Detect which cell encompasses the target text, then output its (x, y) center coordinate. 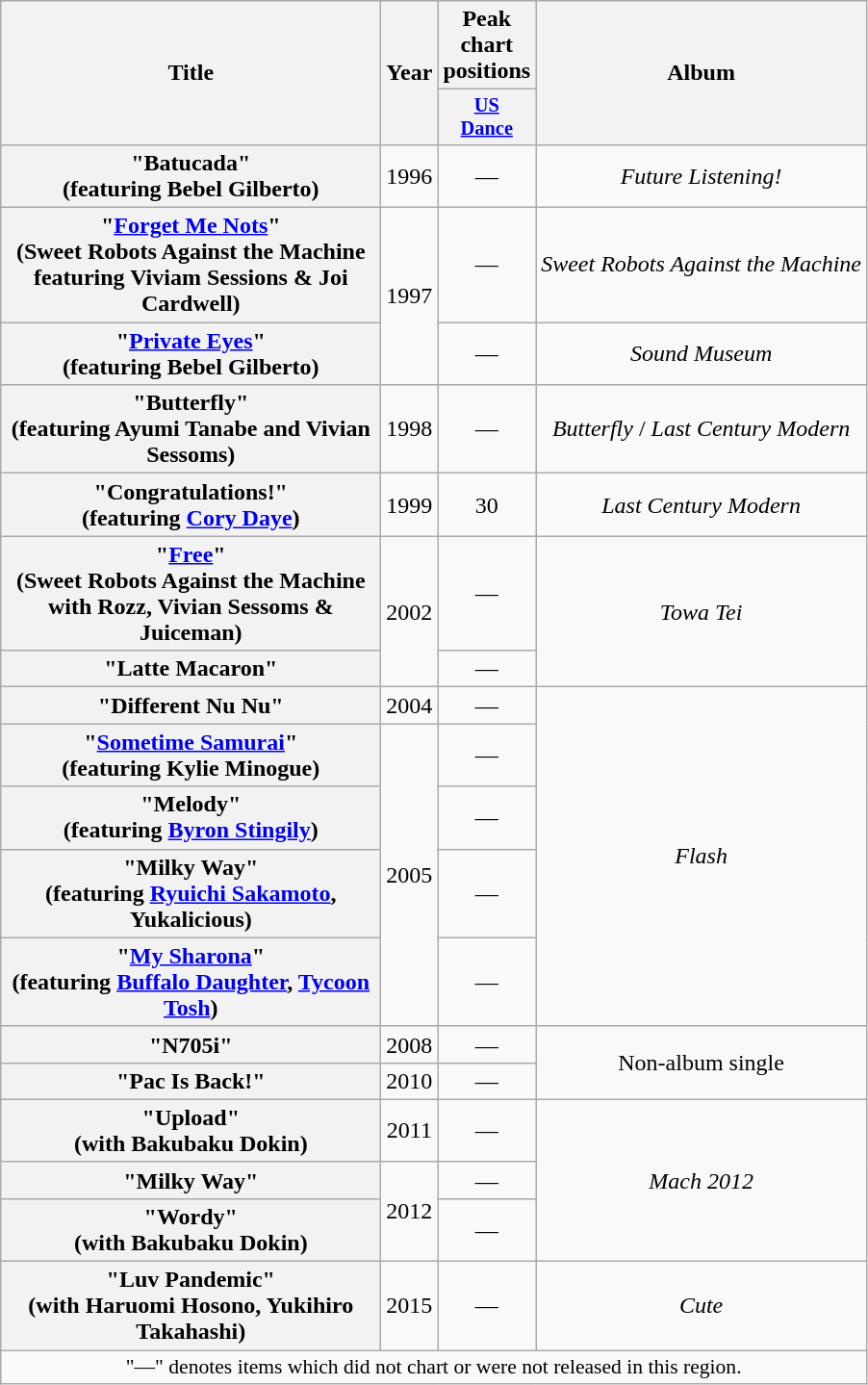
Last Century Modern (702, 504)
Title (191, 73)
2015 (410, 1306)
"Luv Pandemic"(with Haruomi Hosono, Yukihiro Takahashi) (191, 1306)
Flash (702, 857)
"Upload"(with Bakubaku Dokin) (191, 1130)
"Batucada"(featuring Bebel Gilberto) (191, 175)
"Sometime Samurai"(featuring Kylie Minogue) (191, 755)
1998 (410, 429)
"Milky Way" (191, 1180)
"Forget Me Nots"(Sweet Robots Against the Machine featuring Viviam Sessions & Joi Cardwell) (191, 266)
Towa Tei (702, 612)
"Private Eyes"(featuring Bebel Gilberto) (191, 354)
Sound Museum (702, 354)
"Melody"(featuring Byron Stingily) (191, 818)
"Pac Is Back!" (191, 1081)
"Wordy"(with Bakubaku Dokin) (191, 1230)
"N705i" (191, 1044)
Year (410, 73)
"Free"(Sweet Robots Against the Machine with Rozz, Vivian Sessoms & Juiceman) (191, 593)
30 (487, 504)
"Different Nu Nu" (191, 705)
Peak chart positions (487, 45)
"Butterfly"(featuring Ayumi Tanabe and Vivian Sessoms) (191, 429)
2012 (410, 1211)
"Congratulations!"(featuring Cory Daye) (191, 504)
1997 (410, 296)
2011 (410, 1130)
1999 (410, 504)
Non-album single (702, 1063)
2002 (410, 612)
"—" denotes items which did not chart or were not released in this region. (434, 1368)
2004 (410, 705)
Mach 2012 (702, 1180)
"My Sharona"(featuring Buffalo Daughter, Tycoon Tosh) (191, 982)
1996 (410, 175)
2008 (410, 1044)
Butterfly / Last Century Modern (702, 429)
Cute (702, 1306)
2005 (410, 875)
"Latte Macaron" (191, 669)
USDance (487, 117)
"Milky Way"(featuring Ryuichi Sakamoto, Yukalicious) (191, 893)
2010 (410, 1081)
Future Listening! (702, 175)
Sweet Robots Against the Machine (702, 266)
Album (702, 73)
